Return the (X, Y) coordinate for the center point of the cell that contains the specified text.  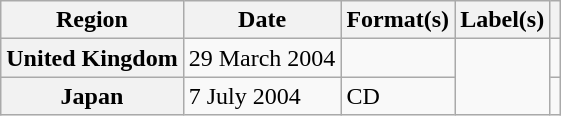
Japan (92, 96)
29 March 2004 (262, 58)
Format(s) (398, 20)
Label(s) (502, 20)
Region (92, 20)
7 July 2004 (262, 96)
CD (398, 96)
Date (262, 20)
United Kingdom (92, 58)
